Extract the (x, y) coordinate from the center of the cell holding the provided text.  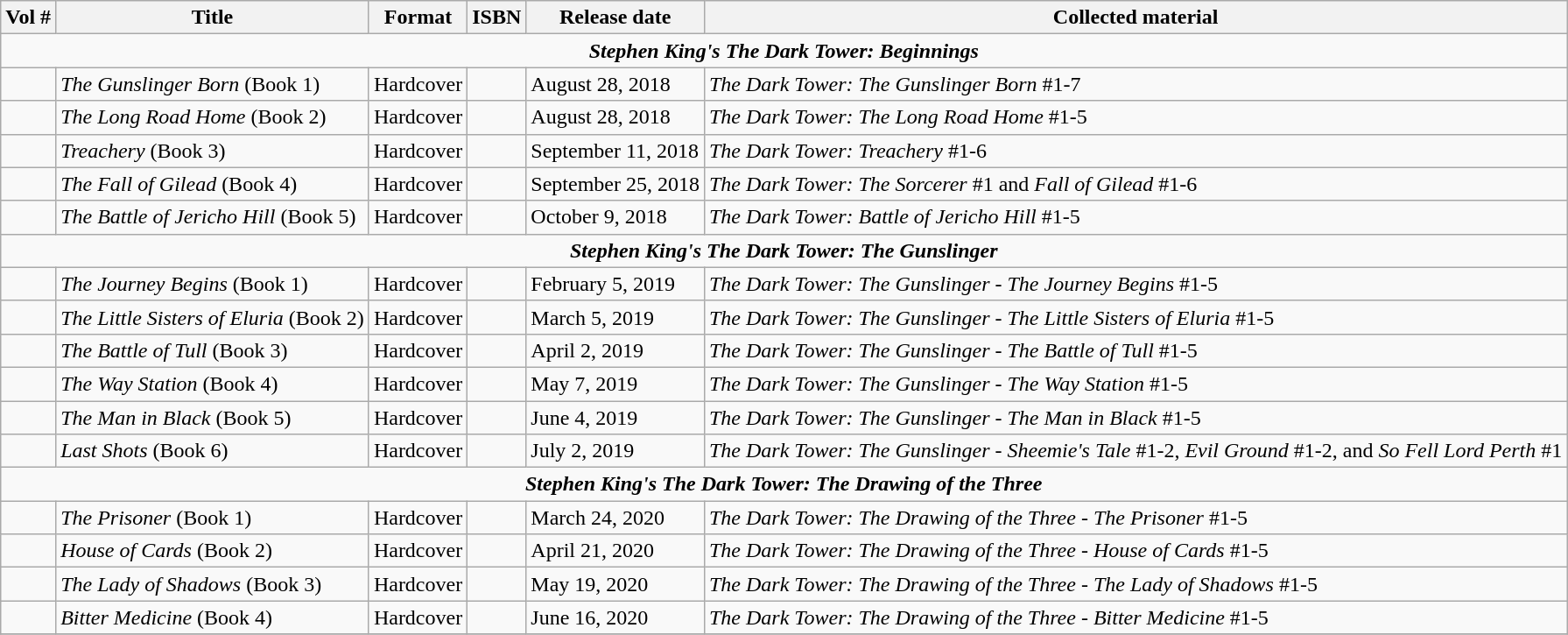
September 25, 2018 (615, 184)
The Fall of Gilead (Book 4) (213, 184)
The Dark Tower: The Gunslinger - The Battle of Tull #1-5 (1135, 350)
Title (213, 18)
The Dark Tower: The Gunslinger - Sheemie's Tale #1-2, Evil Ground #1-2, and So Fell Lord Perth #1 (1135, 451)
The Dark Tower: The Long Road Home #1-5 (1135, 117)
April 2, 2019 (615, 350)
The Dark Tower: The Gunslinger - The Man in Black #1-5 (1135, 418)
April 21, 2020 (615, 551)
The Dark Tower: The Drawing of the Three - House of Cards #1-5 (1135, 551)
Last Shots (Book 6) (213, 451)
The Dark Tower: The Sorcerer #1 and Fall of Gilead #1-6 (1135, 184)
The Dark Tower: The Drawing of the Three - Bitter Medicine #1-5 (1135, 617)
May 7, 2019 (615, 384)
October 9, 2018 (615, 217)
ISBN (497, 18)
The Prisoner (Book 1) (213, 518)
The Dark Tower: The Gunslinger - The Little Sisters of Eluria #1-5 (1135, 317)
June 16, 2020 (615, 617)
February 5, 2019 (615, 284)
The Little Sisters of Eluria (Book 2) (213, 317)
The Dark Tower: The Gunslinger Born #1-7 (1135, 84)
Collected material (1135, 18)
June 4, 2019 (615, 418)
Treachery (Book 3) (213, 151)
Stephen King's The Dark Tower: The Gunslinger (784, 250)
The Dark Tower: Battle of Jericho Hill #1-5 (1135, 217)
September 11, 2018 (615, 151)
The Lady of Shadows (Book 3) (213, 584)
Vol # (28, 18)
March 5, 2019 (615, 317)
The Dark Tower: Treachery #1-6 (1135, 151)
The Long Road Home (Book 2) (213, 117)
May 19, 2020 (615, 584)
Bitter Medicine (Book 4) (213, 617)
Stephen King's The Dark Tower: The Drawing of the Three (784, 484)
The Dark Tower: The Gunslinger - The Journey Begins #1-5 (1135, 284)
The Battle of Jericho Hill (Book 5) (213, 217)
The Journey Begins (Book 1) (213, 284)
House of Cards (Book 2) (213, 551)
July 2, 2019 (615, 451)
Release date (615, 18)
The Dark Tower: The Drawing of the Three - The Lady of Shadows #1-5 (1135, 584)
The Battle of Tull (Book 3) (213, 350)
The Gunslinger Born (Book 1) (213, 84)
The Way Station (Book 4) (213, 384)
March 24, 2020 (615, 518)
The Dark Tower: The Gunslinger - The Way Station #1-5 (1135, 384)
The Man in Black (Book 5) (213, 418)
Stephen King's The Dark Tower: Beginnings (784, 51)
Format (418, 18)
The Dark Tower: The Drawing of the Three - The Prisoner #1-5 (1135, 518)
